Extract the (X, Y) coordinate from the center of the cell holding the provided text.  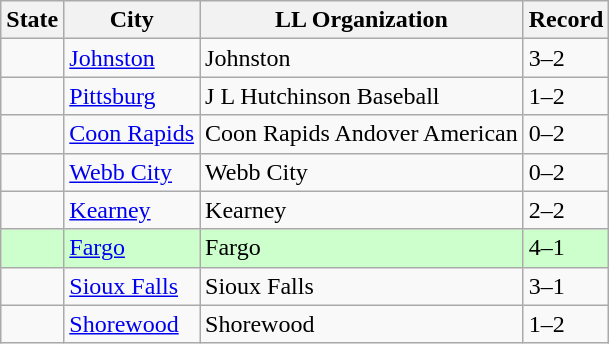
State (32, 20)
J L Hutchinson Baseball (362, 96)
Coon Rapids (132, 134)
LL Organization (362, 20)
3–1 (566, 286)
3–2 (566, 58)
2–2 (566, 210)
Pittsburg (132, 96)
Record (566, 20)
City (132, 20)
4–1 (566, 248)
Coon Rapids Andover American (362, 134)
